Pinpoint the cell where the given text exists, returning its [X, Y] midpoint coordinate. 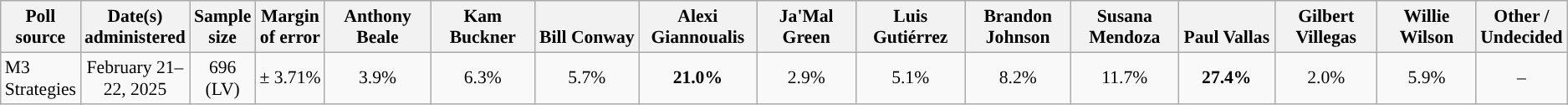
Date(s)administered [135, 27]
Poll source [40, 27]
27.4% [1227, 77]
February 21–22, 2025 [135, 77]
3.9% [377, 77]
Bill Conway [587, 27]
Marginof error [289, 27]
8.2% [1019, 77]
Alexi Giannoualis [697, 27]
Anthony Beale [377, 27]
5.7% [587, 77]
Brandon Johnson [1019, 27]
M3 Strategies [40, 77]
11.7% [1125, 77]
Susana Mendoza [1125, 27]
Willie Wilson [1427, 27]
2.9% [806, 77]
Samplesize [222, 27]
– [1521, 77]
5.1% [910, 77]
696 (LV) [222, 77]
Paul Vallas [1227, 27]
Ja'Mal Green [806, 27]
Kam Buckner [483, 27]
6.3% [483, 77]
2.0% [1326, 77]
21.0% [697, 77]
Luis Gutiérrez [910, 27]
± 3.71% [289, 77]
5.9% [1427, 77]
Other /Undecided [1521, 27]
Gilbert Villegas [1326, 27]
